Output the (X, Y) coordinate of the center of the cell containing the given text.  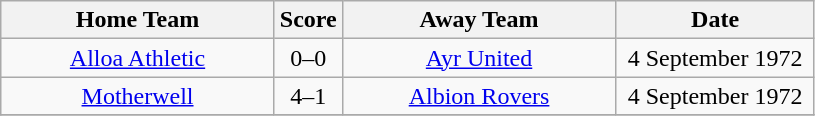
Home Team (138, 20)
Ayr United (479, 58)
Albion Rovers (479, 96)
0–0 (308, 58)
Away Team (479, 20)
4–1 (308, 96)
Alloa Athletic (138, 58)
Date (716, 20)
Motherwell (138, 96)
Score (308, 20)
